Pinpoint the cell where the given text exists, returning its [X, Y] midpoint coordinate. 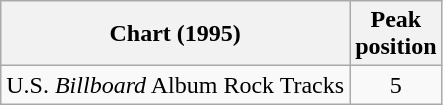
5 [396, 85]
Chart (1995) [176, 34]
U.S. Billboard Album Rock Tracks [176, 85]
Peakposition [396, 34]
